Locate the cell with the specified text and output its (x, y) center coordinate. 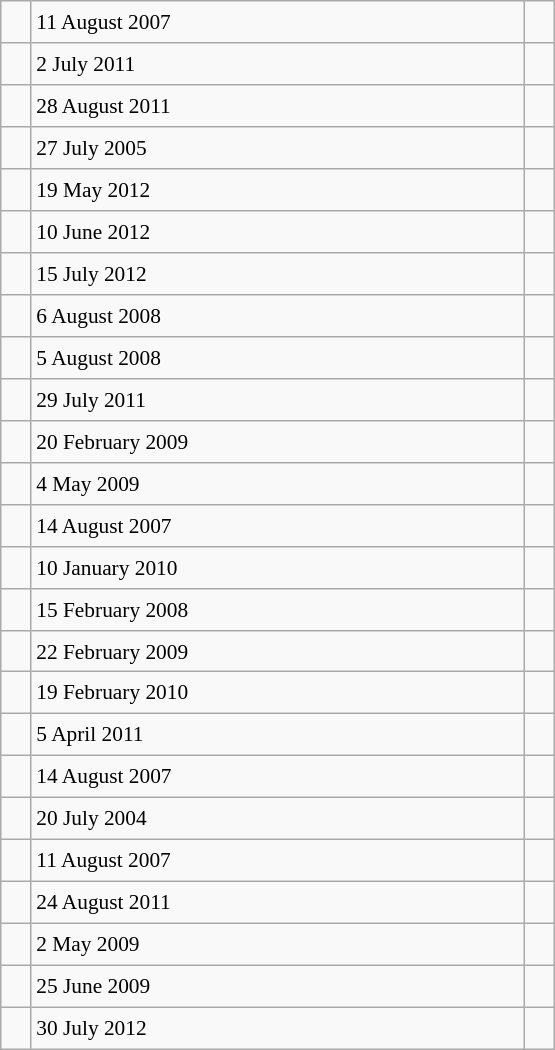
29 July 2011 (278, 399)
24 August 2011 (278, 903)
10 June 2012 (278, 232)
2 May 2009 (278, 945)
4 May 2009 (278, 483)
5 August 2008 (278, 358)
28 August 2011 (278, 106)
19 February 2010 (278, 693)
20 February 2009 (278, 441)
20 July 2004 (278, 819)
19 May 2012 (278, 190)
27 July 2005 (278, 148)
15 July 2012 (278, 274)
22 February 2009 (278, 651)
10 January 2010 (278, 567)
30 July 2012 (278, 1028)
5 April 2011 (278, 735)
15 February 2008 (278, 609)
2 July 2011 (278, 64)
6 August 2008 (278, 316)
25 June 2009 (278, 986)
